Pinpoint the cell where the given text exists, returning its [x, y] midpoint coordinate. 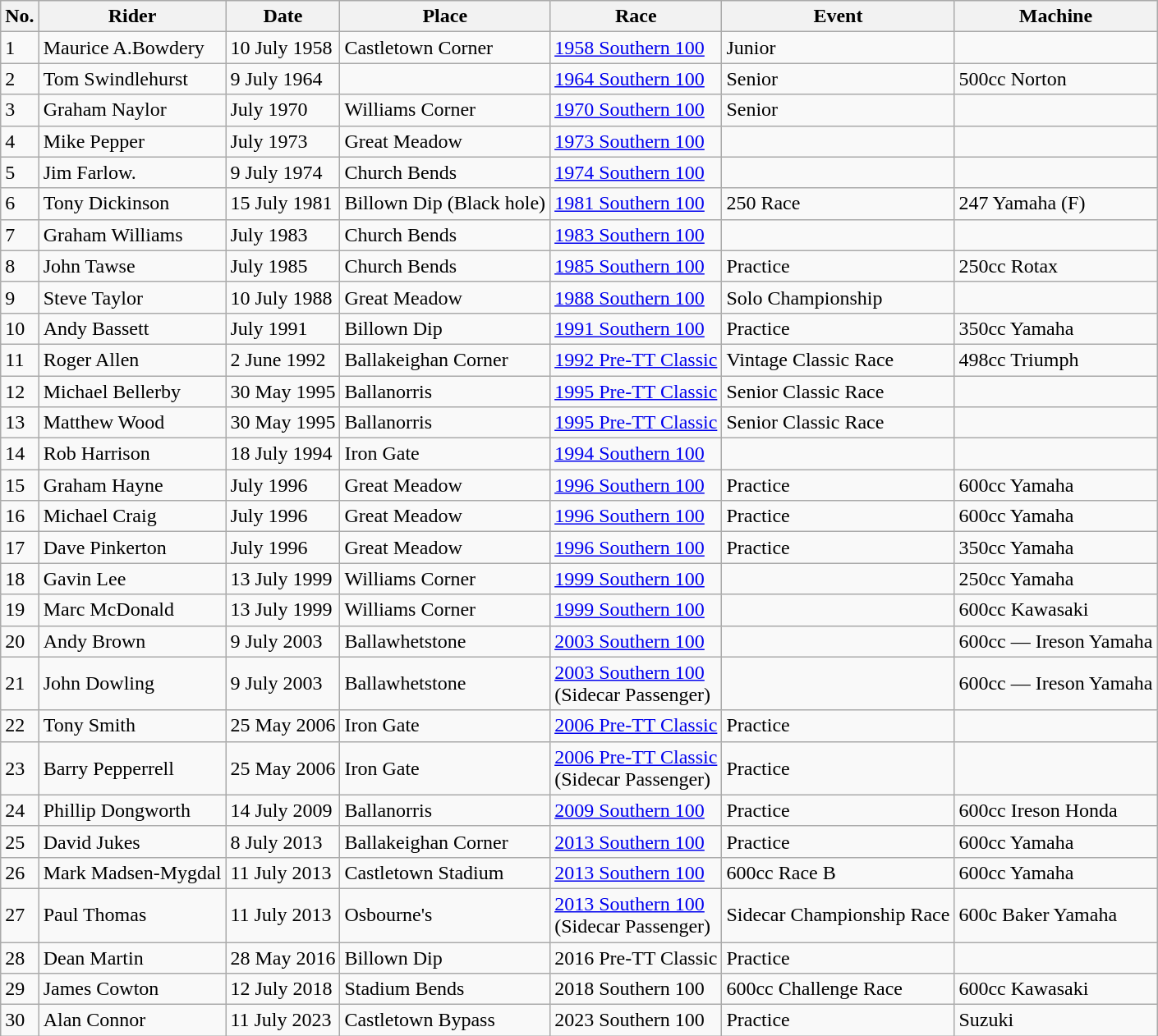
4 [20, 141]
1970 Southern 100 [636, 110]
7 [20, 235]
Stadium Bends [445, 989]
14 [20, 454]
498cc Triumph [1056, 360]
July 1983 [283, 235]
22 [20, 726]
Solo Championship [838, 297]
24 [20, 810]
600cc Challenge Race [838, 989]
Castletown Bypass [445, 1020]
12 [20, 392]
29 [20, 989]
1981 Southern 100 [636, 204]
James Cowton [132, 989]
2006 Pre-TT Classic [636, 726]
9 July 1964 [283, 79]
250cc Yamaha [1056, 579]
2018 Southern 100 [636, 989]
15 [20, 485]
Graham Williams [132, 235]
Event [838, 16]
21 [20, 683]
2013 Southern 100 (Sidecar Passenger) [636, 915]
1988 Southern 100 [636, 297]
2003 Southern 100 (Sidecar Passenger) [636, 683]
3 [20, 110]
10 July 1988 [283, 297]
Andy Bassett [132, 328]
Graham Hayne [132, 485]
1964 Southern 100 [636, 79]
16 [20, 516]
17 [20, 548]
1973 Southern 100 [636, 141]
8 [20, 266]
5 [20, 172]
2003 Southern 100 [636, 641]
Billown Dip (Black hole) [445, 204]
12 July 2018 [283, 989]
1974 Southern 100 [636, 172]
Date [283, 16]
2 [20, 79]
Michael Craig [132, 516]
John Dowling [132, 683]
Jim Farlow. [132, 172]
Maurice A.Bowdery [132, 48]
25 [20, 841]
9 July 1974 [283, 172]
July 1970 [283, 110]
Dave Pinkerton [132, 548]
6 [20, 204]
John Tawse [132, 266]
Castletown Stadium [445, 873]
13 [20, 423]
1985 Southern 100 [636, 266]
Castletown Corner [445, 48]
Matthew Wood [132, 423]
500cc Norton [1056, 79]
Gavin Lee [132, 579]
Machine [1056, 16]
Barry Pepperrell [132, 768]
2 June 1992 [283, 360]
2016 Pre-TT Classic [636, 958]
600cc Ireson Honda [1056, 810]
250cc Rotax [1056, 266]
9 [20, 297]
Osbourne's [445, 915]
10 [20, 328]
1992 Pre-TT Classic [636, 360]
2009 Southern 100 [636, 810]
1983 Southern 100 [636, 235]
30 [20, 1020]
Rider [132, 16]
2006 Pre-TT Classic (Sidecar Passenger) [636, 768]
Mike Pepper [132, 141]
Roger Allen [132, 360]
1958 Southern 100 [636, 48]
Race [636, 16]
Tony Smith [132, 726]
28 [20, 958]
28 May 2016 [283, 958]
18 July 1994 [283, 454]
Junior [838, 48]
Michael Bellerby [132, 392]
1994 Southern 100 [636, 454]
Marc McDonald [132, 610]
Tom Swindlehurst [132, 79]
Paul Thomas [132, 915]
20 [20, 641]
10 July 1958 [283, 48]
Vintage Classic Race [838, 360]
July 1991 [283, 328]
David Jukes [132, 841]
Rob Harrison [132, 454]
Graham Naylor [132, 110]
July 1973 [283, 141]
600cc Race B [838, 873]
11 [20, 360]
Tony Dickinson [132, 204]
2023 Southern 100 [636, 1020]
1991 Southern 100 [636, 328]
Dean Martin [132, 958]
18 [20, 579]
Alan Connor [132, 1020]
No. [20, 16]
July 1985 [283, 266]
11 July 2023 [283, 1020]
26 [20, 873]
14 July 2009 [283, 810]
23 [20, 768]
Steve Taylor [132, 297]
1 [20, 48]
250 Race [838, 204]
15 July 1981 [283, 204]
Sidecar Championship Race [838, 915]
Suzuki [1056, 1020]
Mark Madsen-Mygdal [132, 873]
27 [20, 915]
247 Yamaha (F) [1056, 204]
Phillip Dongworth [132, 810]
19 [20, 610]
600c Baker Yamaha [1056, 915]
8 July 2013 [283, 841]
Andy Brown [132, 641]
Place [445, 16]
